Search for the cell housing the specified text and yield its [X, Y] center coordinate. 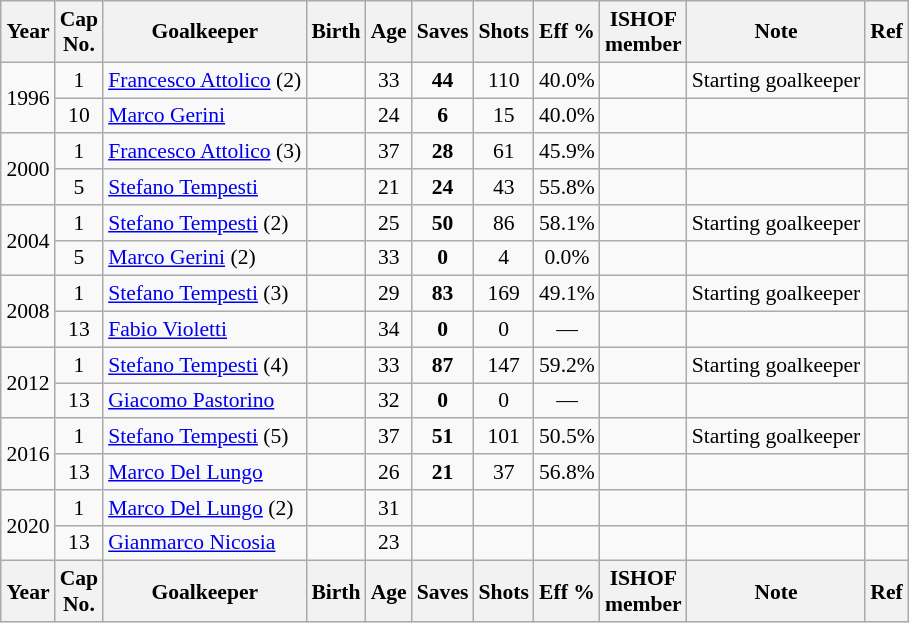
23 [389, 543]
28 [443, 152]
10 [80, 116]
83 [443, 294]
50 [443, 223]
2016 [28, 454]
50.5% [567, 437]
Fabio Violetti [204, 330]
51 [443, 437]
45.9% [567, 152]
6 [443, 116]
25 [389, 223]
32 [389, 401]
2004 [28, 240]
Stefano Tempesti (2) [204, 223]
Stefano Tempesti [204, 187]
Stefano Tempesti (3) [204, 294]
Marco Del Lungo (2) [204, 508]
31 [389, 508]
29 [389, 294]
Marco Gerini (2) [204, 258]
43 [504, 187]
44 [443, 80]
58.1% [567, 223]
1996 [28, 98]
0.0% [567, 258]
110 [504, 80]
Stefano Tempesti (4) [204, 365]
4 [504, 258]
49.1% [567, 294]
Giacomo Pastorino [204, 401]
55.8% [567, 187]
56.8% [567, 472]
Francesco Attolico (3) [204, 152]
Marco Gerini [204, 116]
Gianmarco Nicosia [204, 543]
15 [504, 116]
34 [389, 330]
147 [504, 365]
Stefano Tempesti (5) [204, 437]
61 [504, 152]
Marco Del Lungo [204, 472]
2012 [28, 382]
86 [504, 223]
87 [443, 365]
2008 [28, 312]
59.2% [567, 365]
169 [504, 294]
101 [504, 437]
2000 [28, 170]
Francesco Attolico (2) [204, 80]
26 [389, 472]
2020 [28, 526]
